Identify which cell holds the provided text, then report its (X, Y) central coordinate. 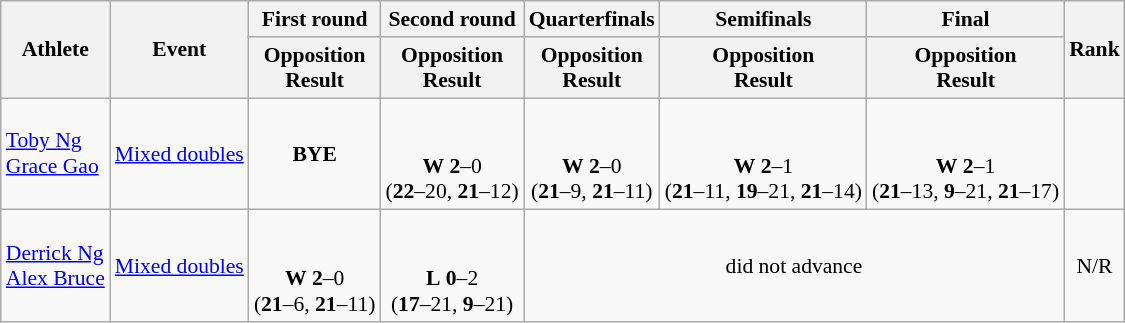
BYE (315, 154)
N/R (1094, 266)
W 2–1(21–11, 19–21, 21–14) (764, 154)
W 2–1(21–13, 9–21, 21–17) (966, 154)
W 2–0(21–9, 21–11) (592, 154)
Final (966, 19)
Rank (1094, 50)
Event (180, 50)
Derrick NgAlex Bruce (56, 266)
First round (315, 19)
W 2–0(22–20, 21–12) (452, 154)
L 0–2(17–21, 9–21) (452, 266)
Toby NgGrace Gao (56, 154)
Semifinals (764, 19)
Second round (452, 19)
did not advance (794, 266)
W 2–0(21–6, 21–11) (315, 266)
Athlete (56, 50)
Quarterfinals (592, 19)
